Return the [X, Y] coordinate for the center point of the cell that contains the specified text.  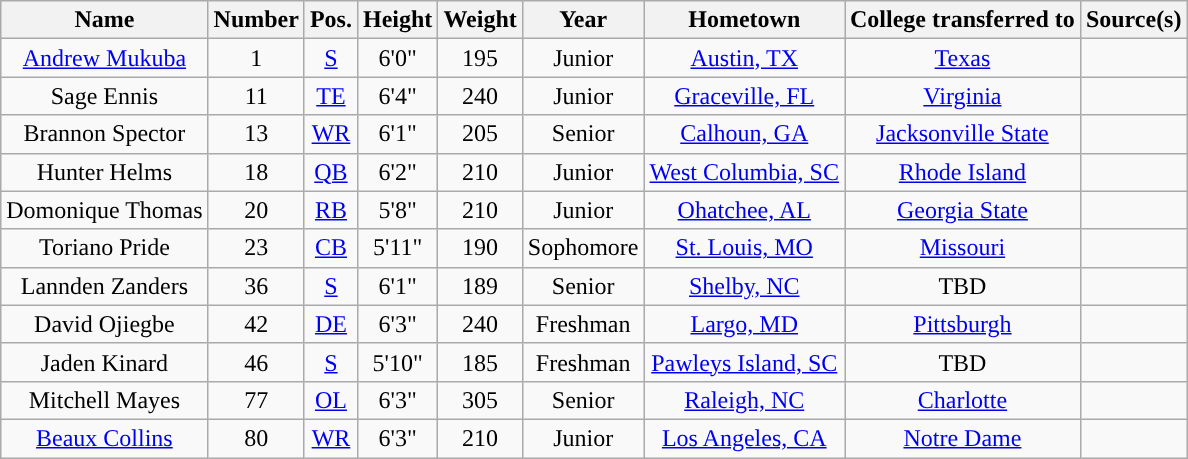
195 [480, 58]
18 [256, 172]
Raleigh, NC [744, 400]
Name [104, 20]
36 [256, 286]
Lannden Zanders [104, 286]
189 [480, 286]
Andrew Mukuba [104, 58]
6'0" [397, 58]
Toriano Pride [104, 248]
David Ojiegbe [104, 324]
6'2" [397, 172]
Los Angeles, CA [744, 438]
College transferred to [962, 20]
Jaden Kinard [104, 362]
20 [256, 210]
Rhode Island [962, 172]
Georgia State [962, 210]
Missouri [962, 248]
RB [330, 210]
Texas [962, 58]
Hometown [744, 20]
Height [397, 20]
Mitchell Mayes [104, 400]
Hunter Helms [104, 172]
46 [256, 362]
5'11" [397, 248]
OL [330, 400]
Virginia [962, 96]
Austin, TX [744, 58]
West Columbia, SC [744, 172]
77 [256, 400]
185 [480, 362]
Pawleys Island, SC [744, 362]
Brannon Spector [104, 134]
CB [330, 248]
11 [256, 96]
1 [256, 58]
Jacksonville State [962, 134]
Source(s) [1134, 20]
Weight [480, 20]
305 [480, 400]
Notre Dame [962, 438]
13 [256, 134]
Number [256, 20]
Pittsburgh [962, 324]
Calhoun, GA [744, 134]
Charlotte [962, 400]
Graceville, FL [744, 96]
5'10" [397, 362]
Sophomore [583, 248]
205 [480, 134]
Beaux Collins [104, 438]
Ohatchee, AL [744, 210]
190 [480, 248]
5'8" [397, 210]
Shelby, NC [744, 286]
Pos. [330, 20]
TE [330, 96]
Domonique Thomas [104, 210]
QB [330, 172]
St. Louis, MO [744, 248]
DE [330, 324]
6'4" [397, 96]
23 [256, 248]
Largo, MD [744, 324]
Sage Ennis [104, 96]
Year [583, 20]
42 [256, 324]
80 [256, 438]
